Determine the (x, y) coordinate at the center of the cell enclosing the given text.  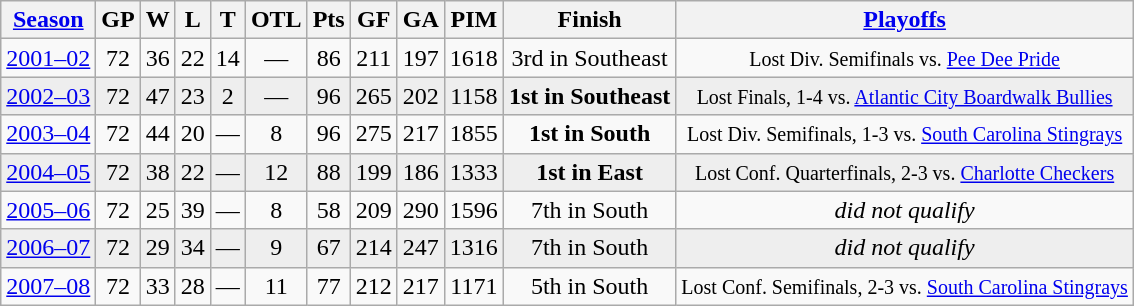
186 (420, 172)
Playoffs (905, 20)
1171 (474, 286)
23 (192, 96)
2002–03 (48, 96)
Lost Finals, 1-4 vs. Atlantic City Boardwalk Bullies (905, 96)
290 (420, 210)
197 (420, 58)
Lost Div. Semifinals, 1-3 vs. South Carolina Stingrays (905, 134)
GA (420, 20)
77 (328, 286)
86 (328, 58)
29 (158, 248)
11 (276, 286)
W (158, 20)
9 (276, 248)
1855 (474, 134)
199 (374, 172)
12 (276, 172)
Season (48, 20)
Lost Conf. Quarterfinals, 2-3 vs. Charlotte Checkers (905, 172)
209 (374, 210)
2004–05 (48, 172)
247 (420, 248)
67 (328, 248)
47 (158, 96)
38 (158, 172)
2 (228, 96)
275 (374, 134)
2006–07 (48, 248)
211 (374, 58)
1596 (474, 210)
212 (374, 286)
2003–04 (48, 134)
1158 (474, 96)
L (192, 20)
Lost Div. Semifinals vs. Pee Dee Pride (905, 58)
25 (158, 210)
88 (328, 172)
OTL (276, 20)
5th in South (589, 286)
2007–08 (48, 286)
202 (420, 96)
33 (158, 286)
1316 (474, 248)
1st in East (589, 172)
214 (374, 248)
GP (118, 20)
Pts (328, 20)
265 (374, 96)
44 (158, 134)
3rd in Southeast (589, 58)
34 (192, 248)
T (228, 20)
1333 (474, 172)
Lost Conf. Semifinals, 2-3 vs. South Carolina Stingrays (905, 286)
20 (192, 134)
36 (158, 58)
PIM (474, 20)
58 (328, 210)
2001–02 (48, 58)
1st in South (589, 134)
39 (192, 210)
Finish (589, 20)
1618 (474, 58)
14 (228, 58)
1st in Southeast (589, 96)
GF (374, 20)
28 (192, 286)
2005–06 (48, 210)
